Find where the given text appears and provide that cell's center as (X, Y) coordinate. 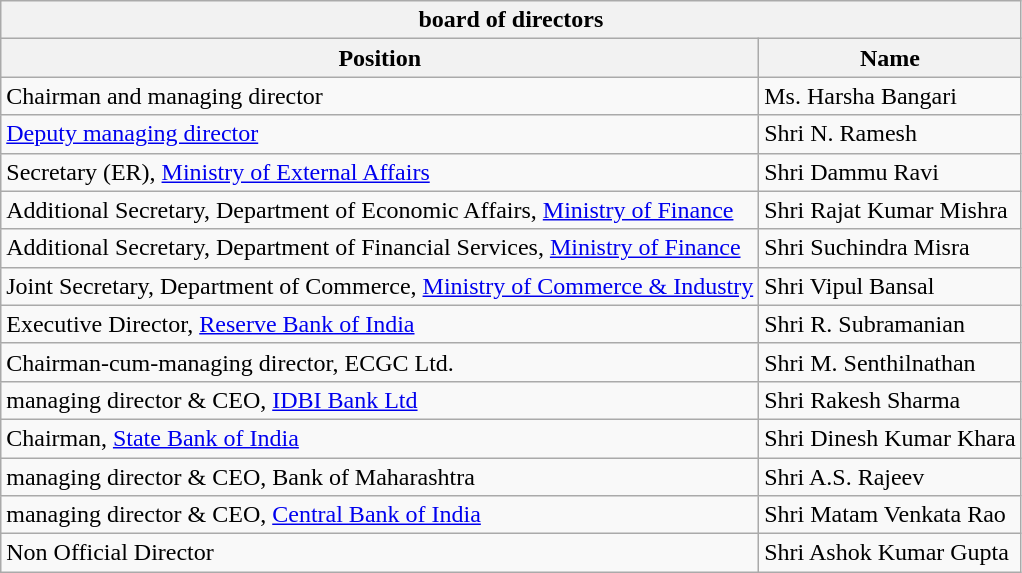
Ms. Harsha Bangari (890, 96)
Name (890, 58)
Chairman-cum-managing director, ECGC Ltd. (380, 362)
Shri Ashok Kumar Gupta (890, 553)
Shri Rajat Kumar Mishra (890, 210)
Joint Secretary, Department of Commerce, Ministry of Commerce & Industry (380, 286)
Shri R. Subramanian (890, 324)
managing director & CEO, IDBI Bank Ltd (380, 400)
Additional Secretary, Department of Economic Affairs, Ministry of Finance (380, 210)
Shri A.S. Rajeev (890, 477)
Deputy managing director (380, 134)
board of directors (511, 20)
managing director & CEO, Central Bank of India (380, 515)
Shri M. Senthilnathan (890, 362)
managing director & CEO, Bank of Maharashtra (380, 477)
Secretary (ER), Ministry of External Affairs (380, 172)
Shri N. Ramesh (890, 134)
Shri Vipul Bansal (890, 286)
Executive Director, Reserve Bank of India (380, 324)
Shri Dammu Ravi (890, 172)
Non Official Director (380, 553)
Chairman, State Bank of India (380, 438)
Shri Dinesh Kumar Khara (890, 438)
Chairman and managing director (380, 96)
Additional Secretary, Department of Financial Services, Ministry of Finance (380, 248)
Position (380, 58)
Shri Suchindra Misra (890, 248)
Shri Rakesh Sharma (890, 400)
Shri Matam Venkata Rao (890, 515)
